Return [X, Y] of the center of cell containing provided text 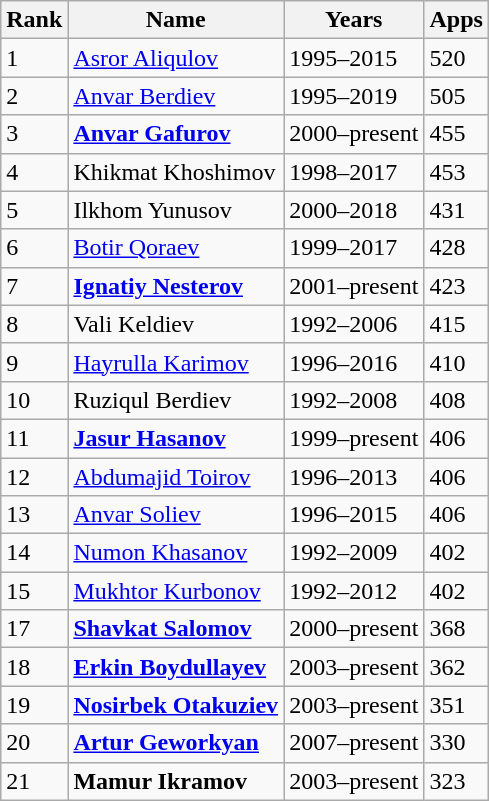
1999–present [354, 438]
Jasur Hasanov [176, 438]
10 [34, 400]
Asror Aliqulov [176, 58]
4 [34, 172]
Mamur Ikramov [176, 781]
362 [456, 667]
415 [456, 324]
Hayrulla Karimov [176, 362]
13 [34, 515]
1992–2006 [354, 324]
8 [34, 324]
Numon Khasanov [176, 553]
18 [34, 667]
11 [34, 438]
Anvar Soliev [176, 515]
Years [354, 20]
408 [456, 400]
Mukhtor Kurbonov [176, 591]
1992–2012 [354, 591]
5 [34, 210]
351 [456, 705]
423 [456, 286]
12 [34, 477]
17 [34, 629]
1998–2017 [354, 172]
368 [456, 629]
6 [34, 248]
520 [456, 58]
14 [34, 553]
1 [34, 58]
453 [456, 172]
Vali Keldiev [176, 324]
21 [34, 781]
Rank [34, 20]
1992–2008 [354, 400]
15 [34, 591]
428 [456, 248]
2001–present [354, 286]
Botir Qoraev [176, 248]
19 [34, 705]
1996–2016 [354, 362]
1995–2015 [354, 58]
1999–2017 [354, 248]
Nosirbek Otakuziev [176, 705]
2000–2018 [354, 210]
Ignatiy Nesterov [176, 286]
410 [456, 362]
Artur Geworkyan [176, 743]
Anvar Gafurov [176, 134]
Shavkat Salomov [176, 629]
2 [34, 96]
Apps [456, 20]
7 [34, 286]
Khikmat Khoshimov [176, 172]
330 [456, 743]
Ruziqul Berdiev [176, 400]
Name [176, 20]
Anvar Berdiev [176, 96]
1992–2009 [354, 553]
1996–2015 [354, 515]
2007–present [354, 743]
3 [34, 134]
20 [34, 743]
Ilkhom Yunusov [176, 210]
431 [456, 210]
505 [456, 96]
9 [34, 362]
Abdumajid Toirov [176, 477]
1995–2019 [354, 96]
Erkin Boydullayev [176, 667]
323 [456, 781]
1996–2013 [354, 477]
455 [456, 134]
